Return (X, Y) of the center of cell containing provided text 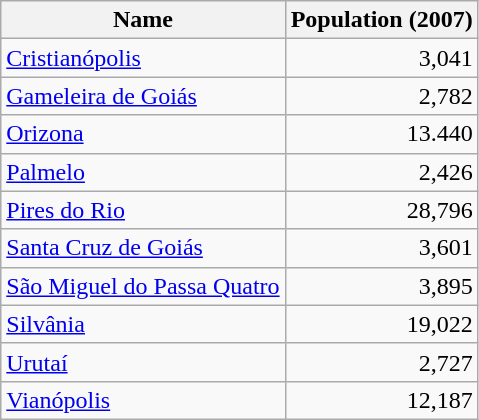
Orizona (143, 134)
2,782 (382, 96)
Gameleira de Goiás (143, 96)
Silvânia (143, 324)
Urutaí (143, 362)
2,727 (382, 362)
3,041 (382, 58)
12,187 (382, 400)
28,796 (382, 210)
Name (143, 20)
13.440 (382, 134)
São Miguel do Passa Quatro (143, 286)
Pires do Rio (143, 210)
Palmelo (143, 172)
Vianópolis (143, 400)
2,426 (382, 172)
Population (2007) (382, 20)
Cristianópolis (143, 58)
3,601 (382, 248)
19,022 (382, 324)
3,895 (382, 286)
Santa Cruz de Goiás (143, 248)
